Provide the [X, Y] coordinate of the cell's center where the given text is located.  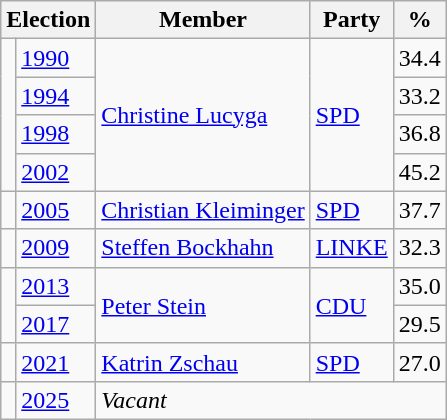
1998 [56, 134]
2025 [56, 400]
CDU [352, 305]
Peter Stein [203, 305]
Christian Kleiminger [203, 210]
Steffen Bockhahn [203, 248]
37.7 [420, 210]
45.2 [420, 172]
34.4 [420, 58]
2021 [56, 362]
2005 [56, 210]
33.2 [420, 96]
32.3 [420, 248]
27.0 [420, 362]
Christine Lucyga [203, 115]
LINKE [352, 248]
2009 [56, 248]
Katrin Zschau [203, 362]
Vacant [271, 400]
1990 [56, 58]
% [420, 20]
2013 [56, 286]
36.8 [420, 134]
Party [352, 20]
29.5 [420, 324]
Election [48, 20]
Member [203, 20]
1994 [56, 96]
2002 [56, 172]
2017 [56, 324]
35.0 [420, 286]
